Extract the (X, Y) coordinate from the center of the cell holding the provided text.  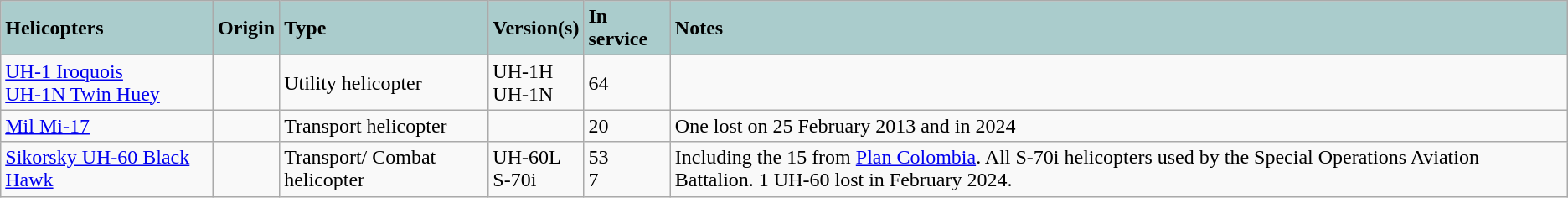
Transport helicopter (384, 126)
20 (627, 126)
64 (627, 82)
Sikorsky UH-60 Black Hawk (107, 169)
UH-1HUH-1N (536, 82)
UH-60LS-70i (536, 169)
Type (384, 29)
Utility helicopter (384, 82)
Helicopters (107, 29)
In service (627, 29)
Origin (246, 29)
UH-1 IroquoisUH-1N Twin Huey (107, 82)
Including the 15 from Plan Colombia. All S-70i helicopters used by the Special Operations Aviation Battalion. 1 UH-60 lost in February 2024. (1119, 169)
One lost on 25 February 2013 and in 2024 (1119, 126)
537 (627, 169)
Mil Mi-17 (107, 126)
Version(s) (536, 29)
Notes (1119, 29)
Transport/ Combat helicopter (384, 169)
